Return the (x, y) coordinate for the center point of the cell that contains the specified text.  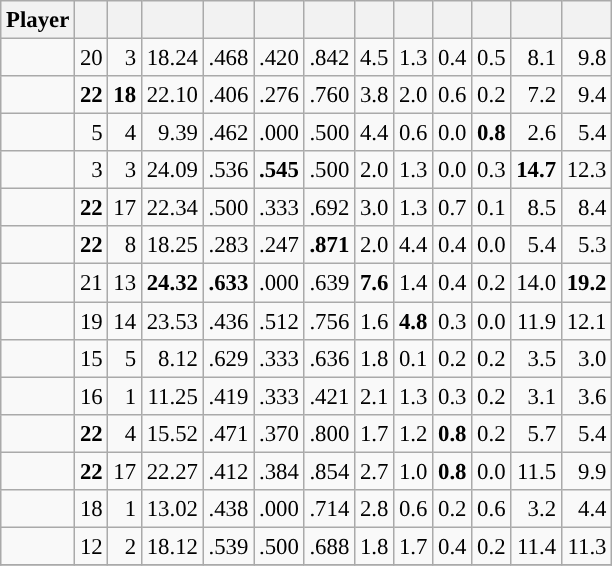
20 (92, 58)
22.34 (172, 208)
7.2 (536, 95)
3.8 (374, 95)
9.4 (586, 95)
22.27 (172, 471)
.512 (279, 321)
23.53 (172, 321)
.871 (329, 245)
8.4 (586, 208)
.800 (329, 433)
0.7 (452, 208)
11.3 (586, 546)
2.6 (536, 133)
1.0 (414, 471)
24.32 (172, 283)
.854 (329, 471)
.468 (228, 58)
4.8 (414, 321)
12 (92, 546)
2.7 (374, 471)
.633 (228, 283)
.436 (228, 321)
24.09 (172, 170)
.639 (329, 283)
9.39 (172, 133)
2.8 (374, 509)
16 (92, 396)
1.6 (374, 321)
12.3 (586, 170)
.688 (329, 546)
3.1 (536, 396)
19.2 (586, 283)
.412 (228, 471)
.842 (329, 58)
11.4 (536, 546)
12.1 (586, 321)
22.10 (172, 95)
Player (38, 20)
4.5 (374, 58)
.419 (228, 396)
11.5 (536, 471)
.247 (279, 245)
.421 (329, 396)
.471 (228, 433)
.536 (228, 170)
.420 (279, 58)
2.1 (374, 396)
8.5 (536, 208)
.276 (279, 95)
14.7 (536, 170)
.636 (329, 358)
11.9 (536, 321)
18.24 (172, 58)
.438 (228, 509)
2 (124, 546)
.462 (228, 133)
15.52 (172, 433)
1.2 (414, 433)
15 (92, 358)
21 (92, 283)
.545 (279, 170)
13 (124, 283)
.756 (329, 321)
9.9 (586, 471)
.283 (228, 245)
3.2 (536, 509)
.370 (279, 433)
.539 (228, 546)
19 (92, 321)
5.7 (536, 433)
8 (124, 245)
18.12 (172, 546)
.714 (329, 509)
.629 (228, 358)
11.25 (172, 396)
0.5 (492, 58)
8.12 (172, 358)
9.8 (586, 58)
.406 (228, 95)
14 (124, 321)
3.5 (536, 358)
.760 (329, 95)
3.6 (586, 396)
.384 (279, 471)
.692 (329, 208)
14.0 (536, 283)
7.6 (374, 283)
1.4 (414, 283)
5.3 (586, 245)
13.02 (172, 509)
18.25 (172, 245)
8.1 (536, 58)
